Detect which cell encompasses the target text, then output its (X, Y) center coordinate. 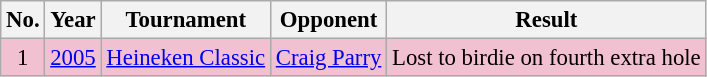
Opponent (328, 20)
2005 (73, 58)
No. (23, 20)
1 (23, 58)
Craig Parry (328, 58)
Heineken Classic (186, 58)
Result (546, 20)
Lost to birdie on fourth extra hole (546, 58)
Tournament (186, 20)
Year (73, 20)
